Capture the cell that displays the provided text and extract its (X, Y) central coordinate. 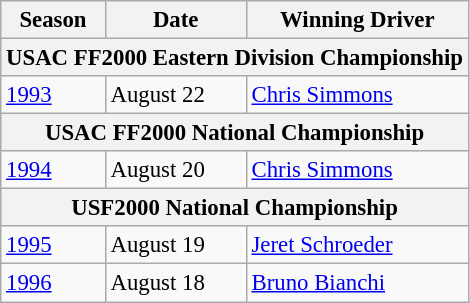
Winning Driver (357, 20)
August 19 (176, 245)
USF2000 National Championship (235, 208)
Bruno Bianchi (357, 283)
Jeret Schroeder (357, 245)
1994 (53, 170)
1993 (53, 95)
Date (176, 20)
August 18 (176, 283)
August 22 (176, 95)
1995 (53, 245)
1996 (53, 283)
Season (53, 20)
USAC FF2000 National Championship (235, 133)
USAC FF2000 Eastern Division Championship (235, 58)
August 20 (176, 170)
